Scan for the cell matching the given text and deliver its [x, y] coordinate at center. 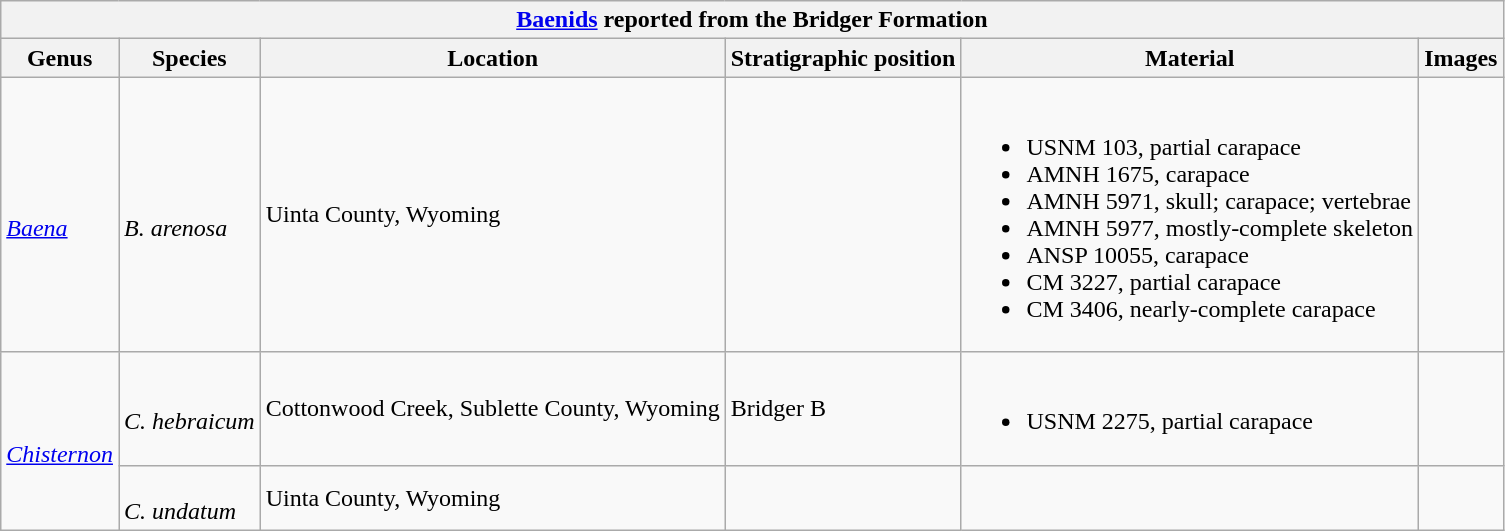
Species [189, 58]
C. hebraicum [189, 408]
Baena [60, 214]
Bridger B [843, 408]
Material [1190, 58]
C. undatum [189, 498]
Genus [60, 58]
B. arenosa [189, 214]
USNM 2275, partial carapace [1190, 408]
Chisternon [60, 441]
Location [492, 58]
Cottonwood Creek, Sublette County, Wyoming [492, 408]
Baenids reported from the Bridger Formation [752, 20]
Stratigraphic position [843, 58]
Images [1461, 58]
